Extract the (x, y) coordinate from the center of the cell holding the provided text.  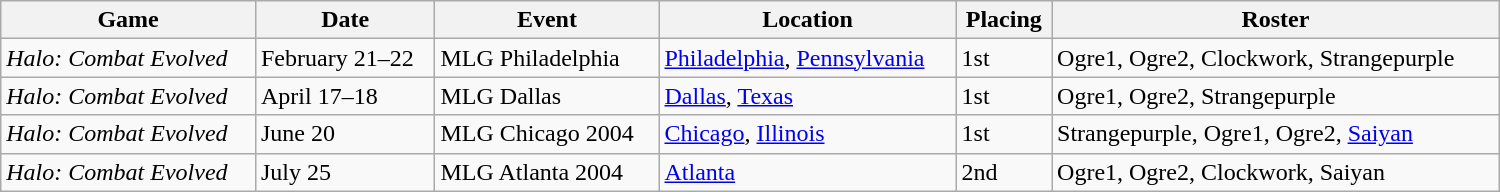
Philadelphia, Pennsylvania (808, 58)
February 21–22 (344, 58)
MLG Atlanta 2004 (547, 172)
April 17–18 (344, 96)
Event (547, 20)
Chicago, Illinois (808, 134)
Ogre1, Ogre2, Clockwork, Saiyan (1276, 172)
Game (128, 20)
Ogre1, Ogre2, Strangepurple (1276, 96)
Date (344, 20)
Placing (1004, 20)
June 20 (344, 134)
Strangepurple, Ogre1, Ogre2, Saiyan (1276, 134)
July 25 (344, 172)
Dallas, Texas (808, 96)
Atlanta (808, 172)
MLG Chicago 2004 (547, 134)
MLG Philadelphia (547, 58)
2nd (1004, 172)
Roster (1276, 20)
Location (808, 20)
Ogre1, Ogre2, Clockwork, Strangepurple (1276, 58)
MLG Dallas (547, 96)
